Return [X, Y] of the center of cell containing provided text 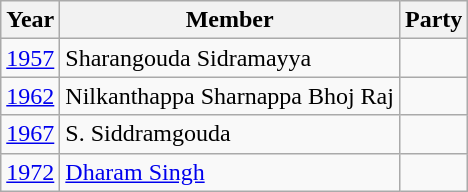
1957 [30, 58]
Sharangouda Sidramayya [230, 58]
Member [230, 20]
1967 [30, 134]
1972 [30, 172]
S. Siddramgouda [230, 134]
Nilkanthappa Sharnappa Bhoj Raj [230, 96]
Dharam Singh [230, 172]
Year [30, 20]
Party [433, 20]
1962 [30, 96]
